Pinpoint the cell where the given text exists, returning its [x, y] midpoint coordinate. 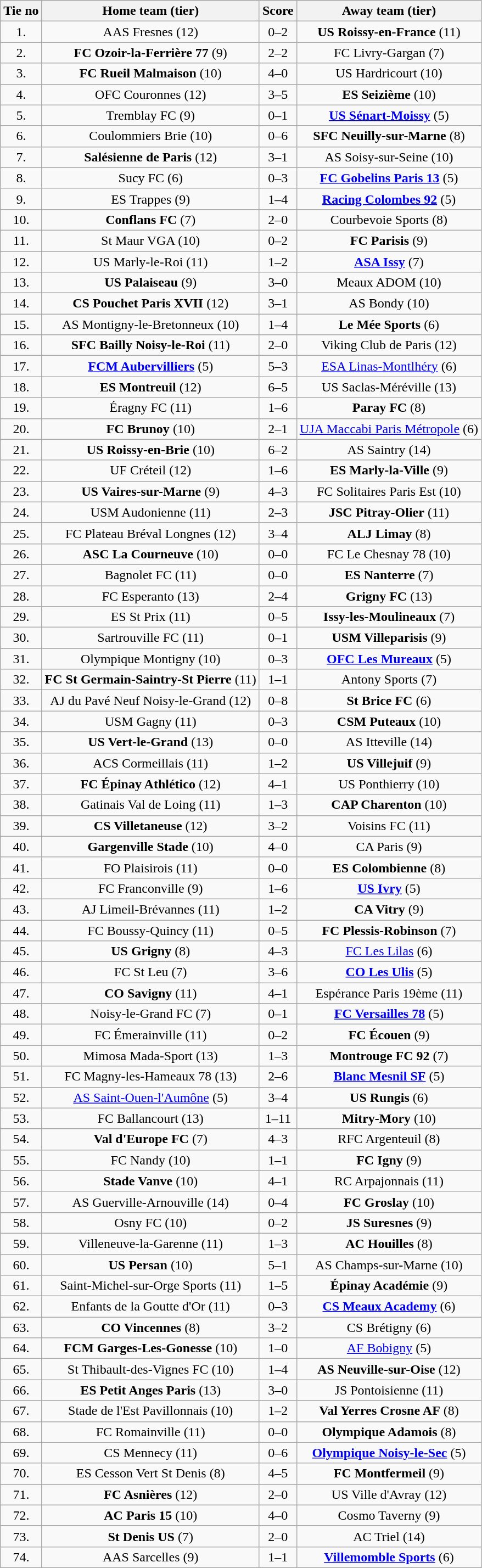
Home team (tier) [150, 11]
CO Les Ulis (5) [389, 972]
ES St Prix (11) [150, 617]
FC Plateau Bréval Longnes (12) [150, 533]
Olympique Adamois (8) [389, 1432]
US Vert-le-Grand (13) [150, 742]
ES Marly-la-Ville (9) [389, 471]
14. [21, 304]
FC Écouen (9) [389, 1035]
FC Rueil Malmaison (10) [150, 74]
58. [21, 1223]
3–6 [278, 972]
43. [21, 909]
US Roissy-en-Brie (10) [150, 450]
Val d'Europe FC (7) [150, 1139]
FC Livry-Gargan (7) [389, 53]
Val Yerres Crosne AF (8) [389, 1411]
40. [21, 847]
ALJ Limay (8) [389, 533]
55. [21, 1160]
64. [21, 1348]
CS Pouchet Paris XVII (12) [150, 304]
33. [21, 701]
Villeneuve-la-Garenne (11) [150, 1244]
SFC Bailly Noisy-le-Roi (11) [150, 345]
0–8 [278, 701]
USM Villeparisis (9) [389, 638]
50. [21, 1056]
68. [21, 1432]
Espérance Paris 19ème (11) [389, 993]
Enfants de la Goutte d'Or (11) [150, 1307]
12. [21, 262]
63. [21, 1328]
1–5 [278, 1286]
OFC Couronnes (12) [150, 94]
1–0 [278, 1348]
AAS Sarcelles (9) [150, 1557]
23. [21, 491]
29. [21, 617]
36. [21, 763]
Éragny FC (11) [150, 408]
Stade de l'Est Pavillonnais (10) [150, 1411]
74. [21, 1557]
1–11 [278, 1118]
FC Le Chesnay 78 (10) [389, 554]
Osny FC (10) [150, 1223]
UJA Maccabi Paris Métropole (6) [389, 429]
Racing Colombes 92 (5) [389, 199]
RC Arpajonnais (11) [389, 1181]
2. [21, 53]
FC Gobelins Paris 13 (5) [389, 178]
Le Mée Sports (6) [389, 324]
13. [21, 283]
CO Savigny (11) [150, 993]
FCM Aubervilliers (5) [150, 366]
AS Itteville (14) [389, 742]
US Roissy-en-France (11) [389, 32]
US Rungis (6) [389, 1097]
RFC Argenteuil (8) [389, 1139]
30. [21, 638]
Coulommiers Brie (10) [150, 136]
9. [21, 199]
56. [21, 1181]
25. [21, 533]
Olympique Montigny (10) [150, 659]
FC Montfermeil (9) [389, 1474]
37. [21, 784]
FC Groslay (10) [389, 1202]
FC Igny (9) [389, 1160]
44. [21, 931]
10. [21, 220]
6–2 [278, 450]
Antony Sports (7) [389, 680]
FC Asnières (12) [150, 1494]
AS Montigny-le-Bretonneux (10) [150, 324]
69. [21, 1453]
US Marly-le-Roi (11) [150, 262]
39. [21, 826]
FC Franconville (9) [150, 888]
Épinay Académie (9) [389, 1286]
Grigny FC (13) [389, 596]
3. [21, 74]
53. [21, 1118]
US Grigny (8) [150, 951]
5–3 [278, 366]
ES Montreuil (12) [150, 387]
4–5 [278, 1474]
46. [21, 972]
60. [21, 1264]
Score [278, 11]
JS Suresnes (9) [389, 1223]
St Thibault-des-Vignes FC (10) [150, 1369]
Gargenville Stade (10) [150, 847]
FC Solitaires Paris Est (10) [389, 491]
ES Colombienne (8) [389, 867]
48. [21, 1014]
8. [21, 178]
Sucy FC (6) [150, 178]
18. [21, 387]
Tremblay FC (9) [150, 115]
CS Meaux Academy (6) [389, 1307]
Bagnolet FC (11) [150, 575]
FC Parisis (9) [389, 240]
27. [21, 575]
51. [21, 1077]
FC Épinay Athlético (12) [150, 784]
FC Magny-les-Hameaux 78 (13) [150, 1077]
2–1 [278, 429]
US Hardricourt (10) [389, 74]
Olympique Noisy-le-Sec (5) [389, 1453]
35. [21, 742]
St Denis US (7) [150, 1536]
38. [21, 805]
FC Nandy (10) [150, 1160]
62. [21, 1307]
AS Bondy (10) [389, 304]
AS Guerville-Arnouville (14) [150, 1202]
19. [21, 408]
AS Saint-Ouen-l'Aumône (5) [150, 1097]
CO Vincennes (8) [150, 1328]
AS Neuville-sur-Oise (12) [389, 1369]
CAP Charenton (10) [389, 805]
17. [21, 366]
US Ivry (5) [389, 888]
ES Cesson Vert St Denis (8) [150, 1474]
52. [21, 1097]
31. [21, 659]
2–2 [278, 53]
59. [21, 1244]
Conflans FC (7) [150, 220]
2–3 [278, 512]
St Maur VGA (10) [150, 240]
US Ville d'Avray (12) [389, 1494]
ESA Linas-Montlhéry (6) [389, 366]
45. [21, 951]
3–5 [278, 94]
72. [21, 1515]
Stade Vanve (10) [150, 1181]
Away team (tier) [389, 11]
Sartrouville FC (11) [150, 638]
24. [21, 512]
71. [21, 1494]
AS Champs-sur-Marne (10) [389, 1264]
66. [21, 1390]
FC St Leu (7) [150, 972]
Courbevoie Sports (8) [389, 220]
FC Esperanto (13) [150, 596]
6–5 [278, 387]
21. [21, 450]
AS Soisy-sur-Seine (10) [389, 157]
CSM Puteaux (10) [389, 721]
SFC Neuilly-sur-Marne (8) [389, 136]
67. [21, 1411]
57. [21, 1202]
1. [21, 32]
US Palaiseau (9) [150, 283]
US Persan (10) [150, 1264]
AC Triel (14) [389, 1536]
CS Brétigny (6) [389, 1328]
Montrouge FC 92 (7) [389, 1056]
FC Boussy-Quincy (11) [150, 931]
St Brice FC (6) [389, 701]
73. [21, 1536]
AS Saintry (14) [389, 450]
Tie no [21, 11]
FCM Garges-Les-Gonesse (10) [150, 1348]
AAS Fresnes (12) [150, 32]
22. [21, 471]
UF Créteil (12) [150, 471]
JSC Pitray-Olier (11) [389, 512]
FO Plaisirois (11) [150, 867]
USM Gagny (11) [150, 721]
26. [21, 554]
CS Villetaneuse (12) [150, 826]
54. [21, 1139]
20. [21, 429]
Noisy-le-Grand FC (7) [150, 1014]
49. [21, 1035]
CA Vitry (9) [389, 909]
AF Bobigny (5) [389, 1348]
7. [21, 157]
FC Romainville (11) [150, 1432]
AC Paris 15 (10) [150, 1515]
AJ Limeil-Brévannes (11) [150, 909]
ACS Cormeillais (11) [150, 763]
0–4 [278, 1202]
ASC La Courneuve (10) [150, 554]
2–6 [278, 1077]
Cosmo Taverny (9) [389, 1515]
Blanc Mesnil SF (5) [389, 1077]
ES Trappes (9) [150, 199]
FC Les Lilas (6) [389, 951]
4. [21, 94]
61. [21, 1286]
ASA Issy (7) [389, 262]
FC Ballancourt (13) [150, 1118]
5. [21, 115]
US Ponthierry (10) [389, 784]
Voisins FC (11) [389, 826]
CS Mennecy (11) [150, 1453]
Villemomble Sports (6) [389, 1557]
Mitry-Mory (10) [389, 1118]
FC Brunoy (10) [150, 429]
FC St Germain-Saintry-St Pierre (11) [150, 680]
6. [21, 136]
15. [21, 324]
Saint-Michel-sur-Orge Sports (11) [150, 1286]
Gatinais Val de Loing (11) [150, 805]
5–1 [278, 1264]
65. [21, 1369]
32. [21, 680]
FC Ozoir-la-Ferrière 77 (9) [150, 53]
ES Petit Anges Paris (13) [150, 1390]
34. [21, 721]
CA Paris (9) [389, 847]
11. [21, 240]
Viking Club de Paris (12) [389, 345]
US Saclas-Méréville (13) [389, 387]
Paray FC (8) [389, 408]
FC Émerainville (11) [150, 1035]
US Villejuif (9) [389, 763]
70. [21, 1474]
FC Versailles 78 (5) [389, 1014]
USM Audonienne (11) [150, 512]
AJ du Pavé Neuf Noisy-le-Grand (12) [150, 701]
2–4 [278, 596]
AC Houilles (8) [389, 1244]
JS Pontoisienne (11) [389, 1390]
ES Seizième (10) [389, 94]
47. [21, 993]
FC Plessis-Robinson (7) [389, 931]
Issy-les-Moulineaux (7) [389, 617]
16. [21, 345]
US Sénart-Moissy (5) [389, 115]
42. [21, 888]
ES Nanterre (7) [389, 575]
Mimosa Mada-Sport (13) [150, 1056]
41. [21, 867]
OFC Les Mureaux (5) [389, 659]
US Vaires-sur-Marne (9) [150, 491]
28. [21, 596]
Salésienne de Paris (12) [150, 157]
Meaux ADOM (10) [389, 283]
